Return the (X, Y) coordinate for the center point of the cell that contains the specified text.  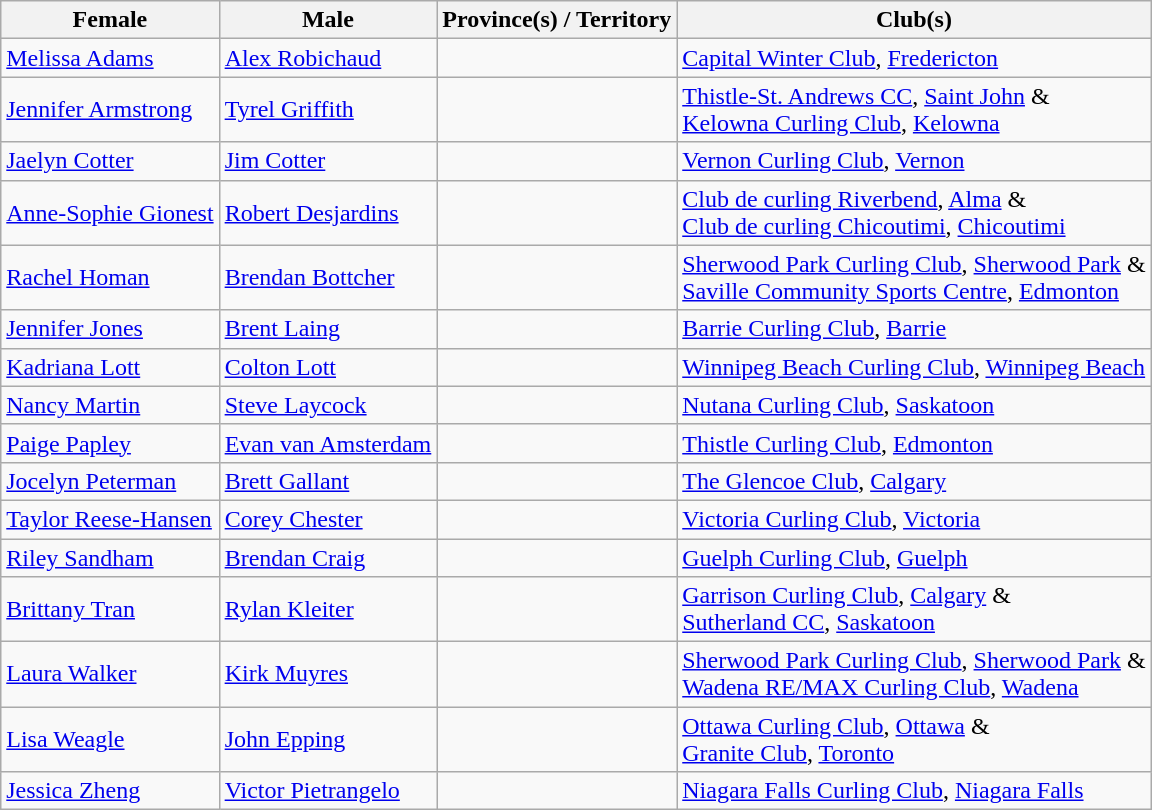
Victor Pietrangelo (328, 791)
Thistle-St. Andrews CC, Saint John & Kelowna Curling Club, Kelowna (914, 110)
Niagara Falls Curling Club, Niagara Falls (914, 791)
Kadriana Lott (110, 367)
Evan van Amsterdam (328, 443)
Rachel Homan (110, 278)
Corey Chester (328, 519)
Province(s) / Territory (557, 20)
Garrison Curling Club, Calgary & Sutherland CC, Saskatoon (914, 610)
Alex Robichaud (328, 58)
Female (110, 20)
Barrie Curling Club, Barrie (914, 329)
Brendan Craig (328, 557)
Capital Winter Club, Fredericton (914, 58)
Laura Walker (110, 674)
Nutana Curling Club, Saskatoon (914, 405)
Victoria Curling Club, Victoria (914, 519)
Club(s) (914, 20)
Tyrel Griffith (328, 110)
Club de curling Riverbend, Alma & Club de curling Chicoutimi, Chicoutimi (914, 212)
John Epping (328, 740)
Riley Sandham (110, 557)
Jocelyn Peterman (110, 481)
Thistle Curling Club, Edmonton (914, 443)
Brittany Tran (110, 610)
Male (328, 20)
Brendan Bottcher (328, 278)
Jim Cotter (328, 161)
Taylor Reese-Hansen (110, 519)
Brent Laing (328, 329)
Guelph Curling Club, Guelph (914, 557)
Anne-Sophie Gionest (110, 212)
Jaelyn Cotter (110, 161)
Kirk Muyres (328, 674)
Vernon Curling Club, Vernon (914, 161)
Lisa Weagle (110, 740)
Jessica Zheng (110, 791)
Jennifer Armstrong (110, 110)
Ottawa Curling Club, Ottawa & Granite Club, Toronto (914, 740)
The Glencoe Club, Calgary (914, 481)
Winnipeg Beach Curling Club, Winnipeg Beach (914, 367)
Brett Gallant (328, 481)
Melissa Adams (110, 58)
Rylan Kleiter (328, 610)
Colton Lott (328, 367)
Jennifer Jones (110, 329)
Paige Papley (110, 443)
Sherwood Park Curling Club, Sherwood Park & Saville Community Sports Centre, Edmonton (914, 278)
Steve Laycock (328, 405)
Robert Desjardins (328, 212)
Sherwood Park Curling Club, Sherwood Park & Wadena RE/MAX Curling Club, Wadena (914, 674)
Nancy Martin (110, 405)
